Return (X, Y) of the center of cell containing provided text 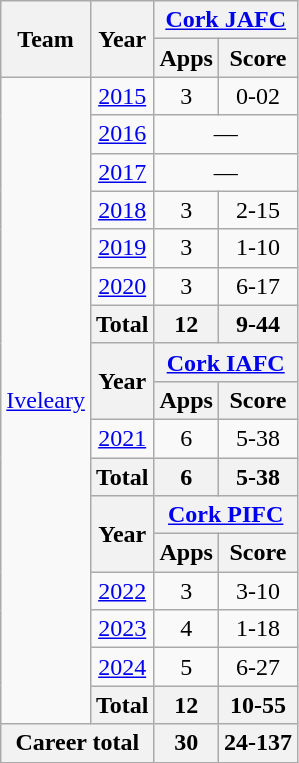
2016 (122, 134)
5 (186, 667)
2-15 (258, 210)
Cork JAFC (226, 20)
Iveleary (46, 400)
10-55 (258, 705)
2017 (122, 172)
30 (186, 743)
24-137 (258, 743)
2018 (122, 210)
4 (186, 629)
6-27 (258, 667)
1-18 (258, 629)
9-44 (258, 324)
Cork PIFC (226, 515)
Career total (78, 743)
Team (46, 39)
2015 (122, 96)
0-02 (258, 96)
6-17 (258, 286)
2020 (122, 286)
2021 (122, 438)
3-10 (258, 591)
Cork IAFC (226, 362)
2022 (122, 591)
2023 (122, 629)
2024 (122, 667)
1-10 (258, 248)
2019 (122, 248)
